Locate the cell with the specified text and output its (X, Y) center coordinate. 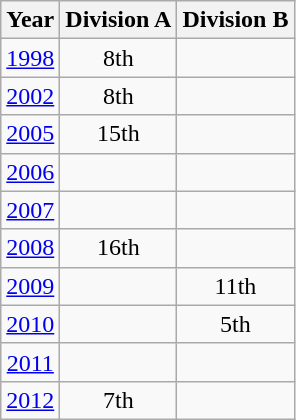
2012 (30, 400)
2009 (30, 286)
Division B (236, 20)
1998 (30, 58)
5th (236, 324)
15th (118, 134)
2005 (30, 134)
2002 (30, 96)
11th (236, 286)
2008 (30, 248)
2011 (30, 362)
7th (118, 400)
2010 (30, 324)
Year (30, 20)
16th (118, 248)
2007 (30, 210)
Division A (118, 20)
2006 (30, 172)
